Detect which cell encompasses the target text, then output its (X, Y) center coordinate. 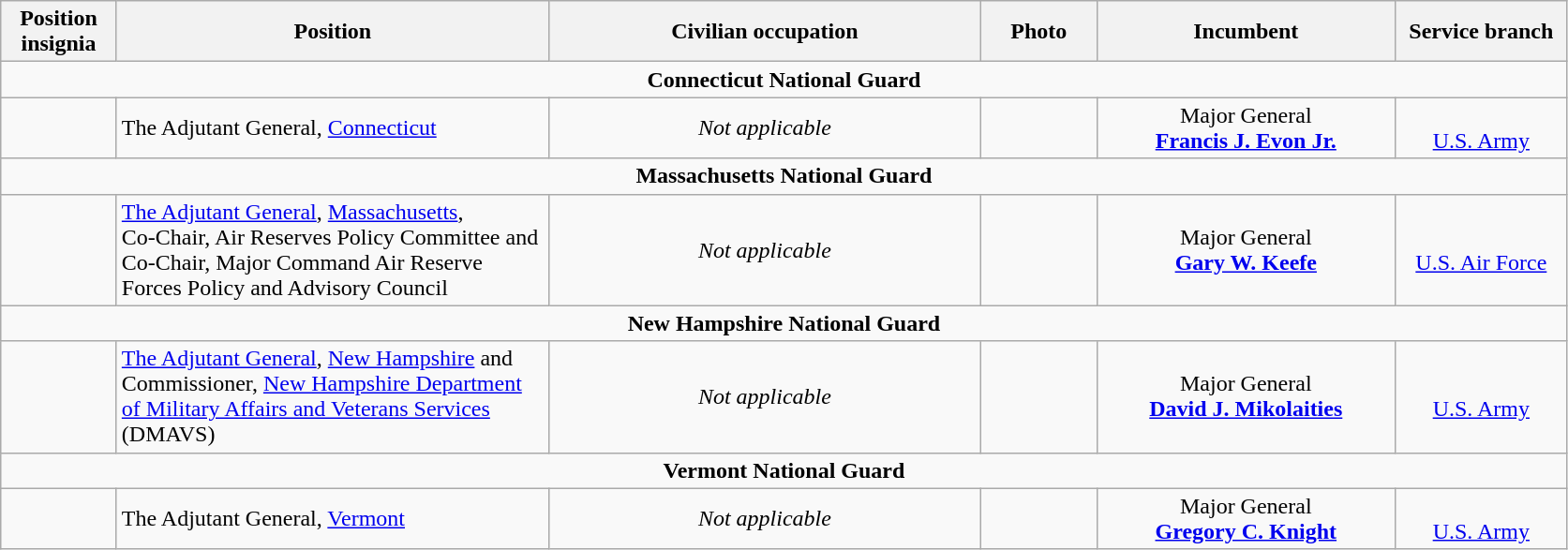
Service branch (1482, 32)
The Adjutant General, Massachusetts,Co-Chair, Air Reserves Policy Committee andCo-Chair, Major Command Air Reserve Forces Policy and Advisory Council (332, 249)
Civilian occupation (765, 32)
The Adjutant General, New Hampshire andCommissioner, New Hampshire Department of Military Affairs and Veterans Services (DMAVS) (332, 397)
Position (332, 32)
The Adjutant General, Vermont (332, 519)
The Adjutant General, Connecticut (332, 127)
Photo (1038, 32)
Incumbent (1247, 32)
Massachusetts National Guard (784, 176)
Major GeneralFrancis J. Evon Jr. (1247, 127)
Position insignia (59, 32)
Major GeneralGregory C. Knight (1247, 519)
Major GeneralDavid J. Mikolaities (1247, 397)
Connecticut National Guard (784, 80)
U.S. Air Force (1482, 249)
New Hampshire National Guard (784, 323)
Vermont National Guard (784, 470)
Major GeneralGary W. Keefe (1247, 249)
